Return the [X, Y] coordinate for the center point of the cell that contains the specified text.  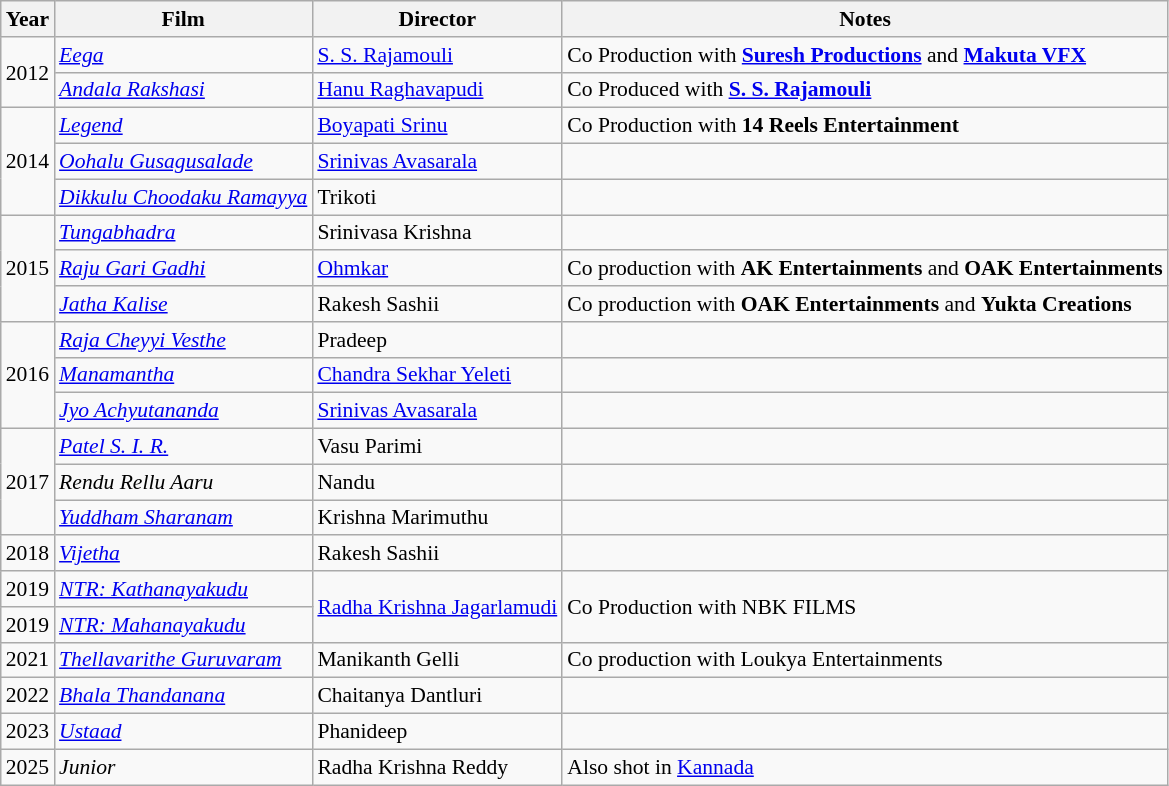
Rendu Rellu Aaru [183, 482]
Ustaad [183, 732]
Co Produced with S. S. Rajamouli [865, 90]
2025 [28, 767]
Srinivasa Krishna [437, 233]
2014 [28, 162]
Bhala Thandanana [183, 696]
Manikanth Gelli [437, 660]
Year [28, 19]
Film [183, 19]
2022 [28, 696]
Vasu Parimi [437, 447]
Radha Krishna Jagarlamudi [437, 606]
2012 [28, 72]
Pradeep [437, 340]
Boyapati Srinu [437, 126]
NTR: Kathanayakudu [183, 589]
Vijetha [183, 554]
Co Production with NBK FILMS [865, 606]
2023 [28, 732]
S. S. Rajamouli [437, 55]
Director [437, 19]
Also shot in Kannada [865, 767]
Ohmkar [437, 269]
Raja Cheyyi Vesthe [183, 340]
Phanideep [437, 732]
NTR: Mahanayakudu [183, 625]
Trikoti [437, 197]
Co production with OAK Entertainments and Yukta Creations [865, 304]
2017 [28, 482]
Jyo Achyutananda [183, 411]
Co Production with 14 Reels Entertainment [865, 126]
Chaitanya Dantluri [437, 696]
Jatha Kalise [183, 304]
Andala Rakshasi [183, 90]
Thellavarithe Guruvaram [183, 660]
2021 [28, 660]
Patel S. I. R. [183, 447]
Tungabhadra [183, 233]
Nandu [437, 482]
Dikkulu Choodaku Ramayya [183, 197]
Co Production with Suresh Productions and Makuta VFX [865, 55]
Raju Gari Gadhi [183, 269]
Co production with AK Entertainments and OAK Entertainments [865, 269]
Yuddham Sharanam [183, 518]
2016 [28, 376]
Co production with Loukya Entertainments [865, 660]
2018 [28, 554]
Krishna Marimuthu [437, 518]
Hanu Raghavapudi [437, 90]
Manamantha [183, 375]
2015 [28, 268]
Legend [183, 126]
Radha Krishna Reddy [437, 767]
Notes [865, 19]
Chandra Sekhar Yeleti [437, 375]
Junior [183, 767]
Oohalu Gusagusalade [183, 162]
Eega [183, 55]
